Locate the cell with the specified text and output its (x, y) center coordinate. 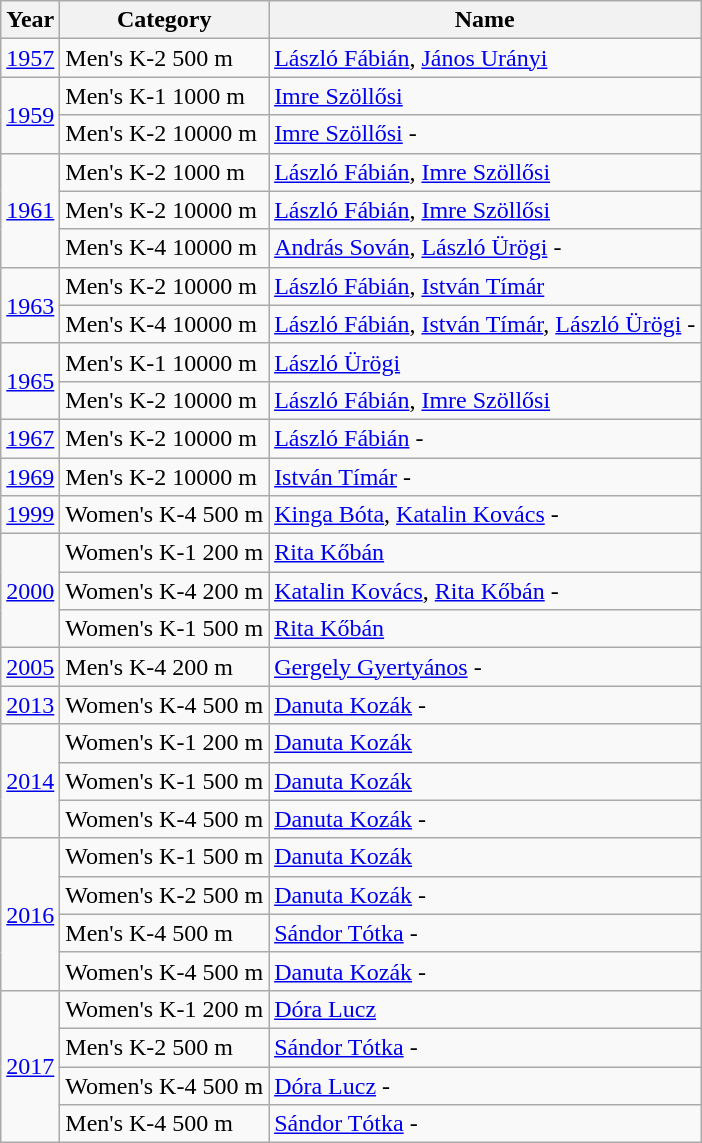
1957 (30, 58)
Men's K-1 10000 m (164, 362)
1999 (30, 515)
Name (485, 20)
1963 (30, 305)
Dóra Lucz - (485, 1085)
2000 (30, 591)
Imre Szöllősi (485, 96)
1967 (30, 438)
Imre Szöllősi - (485, 134)
Men's K-4 200 m (164, 667)
László Fábián - (485, 438)
László Fábián, István Tímár, László Ürögi - (485, 324)
Category (164, 20)
2005 (30, 667)
1965 (30, 381)
Year (30, 20)
2017 (30, 1066)
Gergely Gyertyános - (485, 667)
1969 (30, 477)
Men's K-2 1000 m (164, 172)
Dóra Lucz (485, 1009)
2013 (30, 705)
1961 (30, 210)
2016 (30, 914)
András Sován, László Ürögi - (485, 248)
Kinga Bóta, Katalin Kovács - (485, 515)
1959 (30, 115)
László Fábián, István Tímár (485, 286)
István Tímár - (485, 477)
Men's K-1 1000 m (164, 96)
Women's K-2 500 m (164, 895)
László Ürögi (485, 362)
2014 (30, 781)
Women's K-4 200 m (164, 591)
Katalin Kovács, Rita Kőbán - (485, 591)
László Fábián, János Urányi (485, 58)
